From the cell containing the given text, extract its center point as [x, y] coordinate. 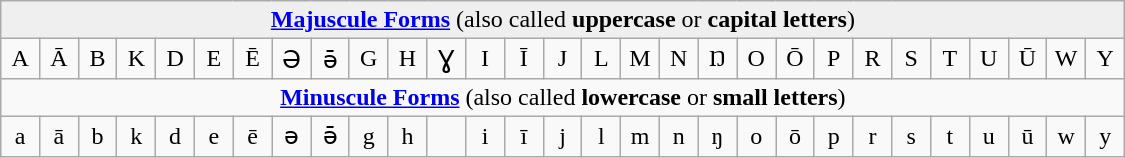
b [98, 136]
Ŋ [718, 59]
u [988, 136]
Majuscule Forms (also called uppercase or capital letters) [563, 20]
B [98, 59]
S [912, 59]
Y [1106, 59]
E [214, 59]
o [756, 136]
J [562, 59]
A [20, 59]
Ū [1028, 59]
K [136, 59]
Minuscule Forms (also called lowercase or small letters) [563, 97]
Ə [292, 59]
ō [796, 136]
a [20, 136]
ā [58, 136]
r [872, 136]
N [678, 59]
d [176, 136]
ē [252, 136]
j [562, 136]
U [988, 59]
e [214, 136]
Ē [252, 59]
g [368, 136]
ŋ [718, 136]
R [872, 59]
T [950, 59]
W [1066, 59]
y [1106, 136]
m [640, 136]
I [486, 59]
H [408, 59]
Ō [796, 59]
O [756, 59]
n [678, 136]
s [912, 136]
P [834, 59]
D [176, 59]
ū [1028, 136]
k [136, 136]
M [640, 59]
i [486, 136]
h [408, 136]
Ɣ [446, 59]
w [1066, 136]
ī [524, 136]
G [368, 59]
l [602, 136]
Ī [524, 59]
Ā [58, 59]
p [834, 136]
t [950, 136]
ə [292, 136]
L [602, 59]
